Search for the cell housing the specified text and yield its [x, y] center coordinate. 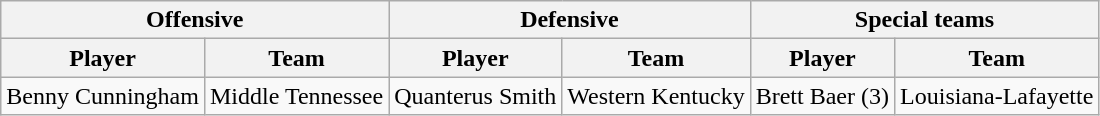
Middle Tennessee [296, 96]
Louisiana-Lafayette [997, 96]
Benny Cunningham [103, 96]
Western Kentucky [656, 96]
Brett Baer (3) [822, 96]
Offensive [195, 20]
Quanterus Smith [476, 96]
Special teams [924, 20]
Defensive [570, 20]
